Extract the (x, y) coordinate from the center of the cell holding the provided text.  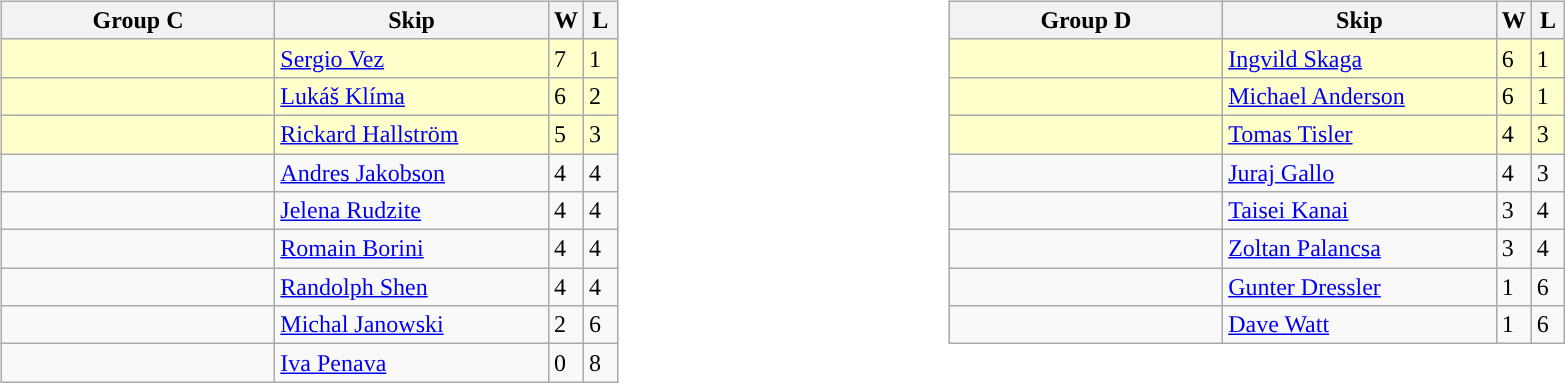
Ingvild Skaga (1360, 58)
7 (566, 58)
Group C (138, 20)
Andres Jakobson (412, 173)
Michal Janowski (412, 325)
Michael Anderson (1360, 96)
Group D (1086, 20)
Romain Borini (412, 249)
Sergio Vez (412, 58)
5 (566, 134)
Juraj Gallo (1360, 173)
Tomas Tisler (1360, 134)
Rickard Hallström (412, 134)
Jelena Rudzite (412, 211)
Lukáš Klíma (412, 96)
0 (566, 363)
Randolph Shen (412, 287)
Iva Penava (412, 363)
Taisei Kanai (1360, 211)
Gunter Dressler (1360, 287)
Dave Watt (1360, 325)
Zoltan Palancsa (1360, 249)
8 (600, 363)
